Determine the (x, y) coordinate at the center of the cell enclosing the given text.  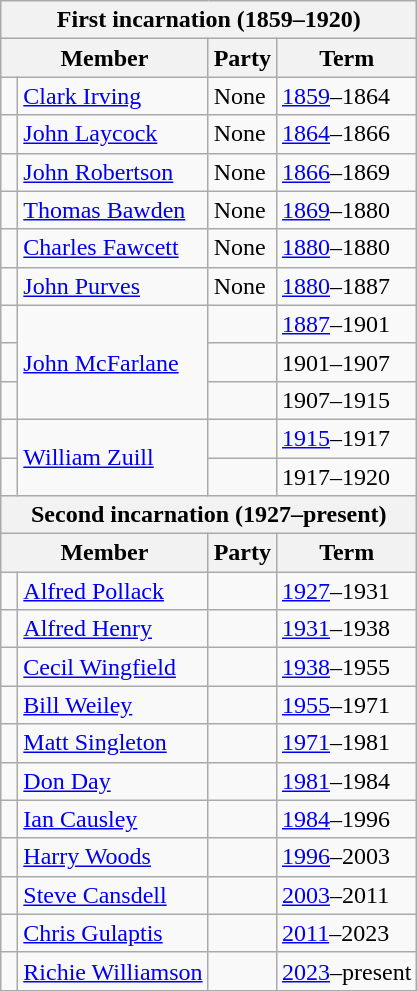
Don Day (113, 781)
1981–1984 (346, 781)
1915–1917 (346, 438)
1887–1901 (346, 324)
Ian Causley (113, 819)
2003–2011 (346, 895)
John McFarlane (113, 362)
Chris Gulaptis (113, 933)
John Robertson (113, 172)
1955–1971 (346, 705)
1869–1880 (346, 210)
1864–1866 (346, 134)
Bill Weiley (113, 705)
John Laycock (113, 134)
1859–1864 (346, 96)
1901–1907 (346, 362)
1880–1880 (346, 248)
Harry Woods (113, 857)
John Purves (113, 286)
Clark Irving (113, 96)
Matt Singleton (113, 743)
Alfred Henry (113, 629)
1938–1955 (346, 667)
1984–1996 (346, 819)
2023–present (346, 971)
Steve Cansdell (113, 895)
Richie Williamson (113, 971)
Thomas Bawden (113, 210)
1880–1887 (346, 286)
1971–1981 (346, 743)
Second incarnation (1927–present) (209, 515)
1917–1920 (346, 477)
1996–2003 (346, 857)
1866–1869 (346, 172)
Charles Fawcett (113, 248)
William Zuill (113, 457)
2011–2023 (346, 933)
1931–1938 (346, 629)
Alfred Pollack (113, 591)
First incarnation (1859–1920) (209, 20)
Cecil Wingfield (113, 667)
1907–1915 (346, 400)
1927–1931 (346, 591)
